Pinpoint the cell where the given text exists, returning its (x, y) midpoint coordinate. 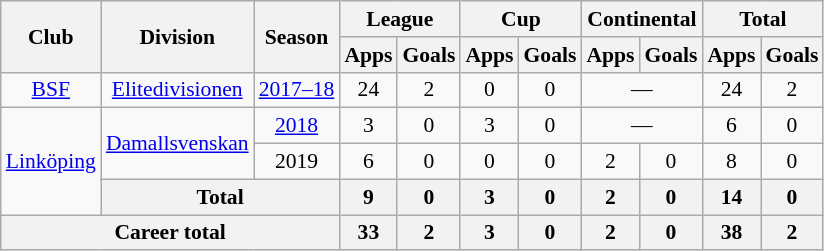
2019 (297, 162)
League (400, 19)
Cup (520, 19)
Damallsvenskan (178, 144)
33 (368, 233)
Linköping (51, 162)
Continental (642, 19)
Club (51, 36)
14 (731, 197)
Season (297, 36)
Elitedivisionen (178, 90)
9 (368, 197)
8 (731, 162)
BSF (51, 90)
2018 (297, 126)
38 (731, 233)
Career total (170, 233)
Division (178, 36)
2017–18 (297, 90)
